Locate the cell with the specified text and output its (X, Y) center coordinate. 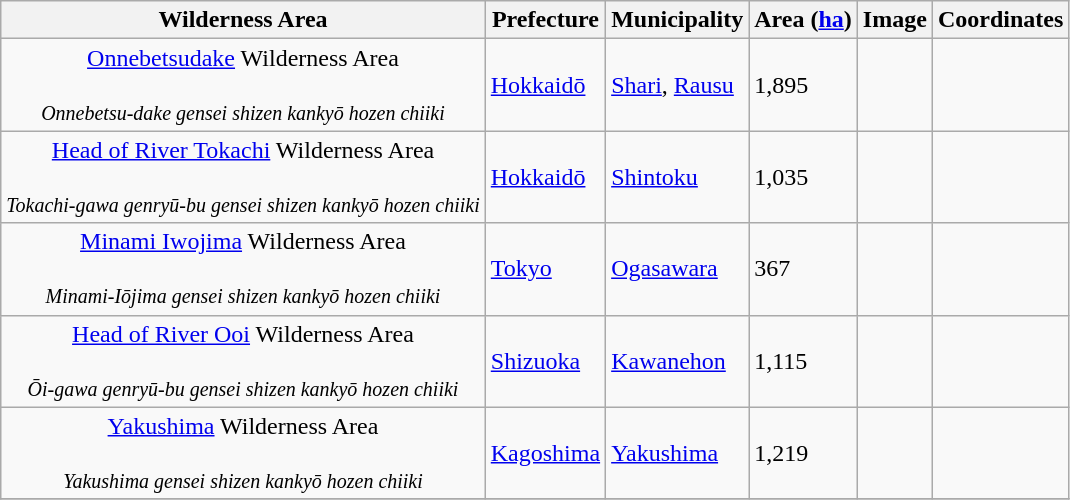
Head of River Tokachi Wilderness AreaTokachi-gawa genryū-bu gensei shizen kankyō hozen chiiki (243, 177)
Shintoku (678, 177)
Image (894, 20)
Yakushima Wilderness AreaYakushima gensei shizen kankyō hozen chiiki (243, 453)
Shari, Rausu (678, 85)
Shizuoka (545, 361)
Wilderness Area (243, 20)
Ogasawara (678, 269)
Onnebetsudake Wilderness AreaOnnebetsu-dake gensei shizen kankyō hozen chiiki (243, 85)
Head of River Ooi Wilderness AreaŌi-gawa genryū-bu gensei shizen kankyō hozen chiiki (243, 361)
1,895 (804, 85)
367 (804, 269)
Tokyo (545, 269)
Municipality (678, 20)
Yakushima (678, 453)
1,035 (804, 177)
Coordinates (1000, 20)
1,219 (804, 453)
Area (ha) (804, 20)
1,115 (804, 361)
Kawanehon (678, 361)
Prefecture (545, 20)
Minami Iwojima Wilderness AreaMinami-Iōjima gensei shizen kankyō hozen chiiki (243, 269)
Kagoshima (545, 453)
